Locate the cell with the specified text and output its (x, y) center coordinate. 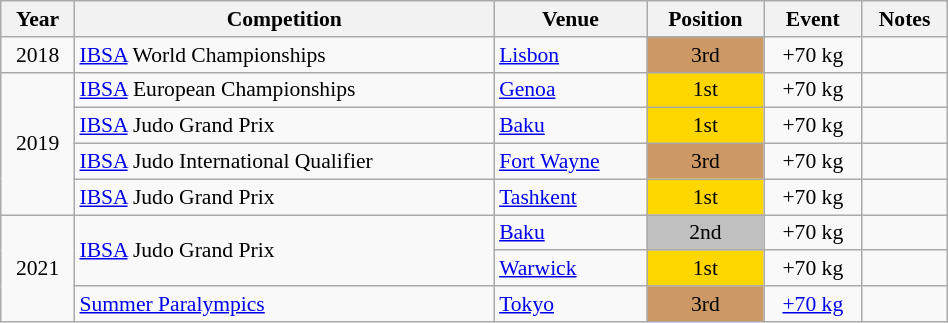
Summer Paralympics (284, 304)
Competition (284, 19)
Notes (904, 19)
Position (706, 19)
Tokyo (570, 304)
Warwick (570, 269)
Year (38, 19)
Fort Wayne (570, 162)
IBSA European Championships (284, 90)
Tashkent (570, 197)
2021 (38, 268)
IBSA Judo International Qualifier (284, 162)
2018 (38, 55)
Genoa (570, 90)
Event (813, 19)
2019 (38, 143)
Lisbon (570, 55)
2nd (706, 233)
Venue (570, 19)
IBSA World Championships (284, 55)
